Find where the given text appears and provide that cell's center as [x, y] coordinate. 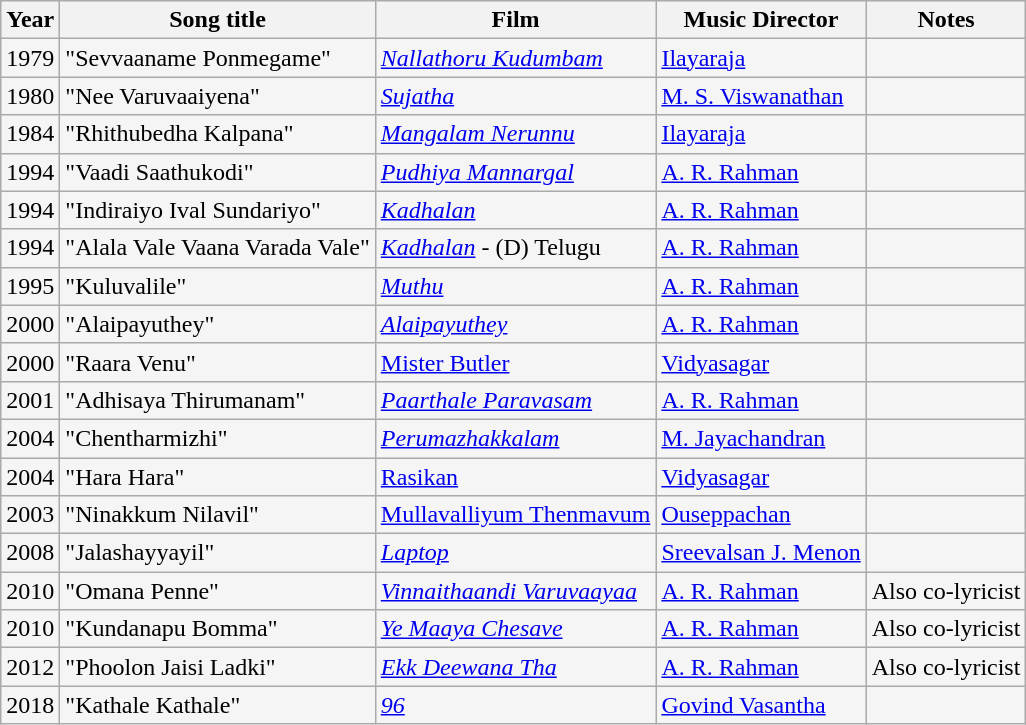
Govind Vasantha [761, 705]
Alaipayuthey [516, 324]
Pudhiya Mannargal [516, 172]
"Adhisaya Thirumanam" [218, 400]
1995 [30, 286]
"Sevvaaname Ponmegame" [218, 58]
Mullavalliyum Thenmavum [516, 515]
"Vaadi Saathukodi" [218, 172]
Ekk Deewana Tha [516, 667]
"Chentharmizhi" [218, 438]
Sujatha [516, 96]
Muthu [516, 286]
Song title [218, 20]
M. Jayachandran [761, 438]
Perumazhakkalam [516, 438]
1979 [30, 58]
Sreevalsan J. Menon [761, 553]
Year [30, 20]
2003 [30, 515]
Ouseppachan [761, 515]
Notes [946, 20]
Mangalam Nerunnu [516, 134]
"Jalashayyayil" [218, 553]
Kadhalan [516, 210]
"Raara Venu" [218, 362]
M. S. Viswanathan [761, 96]
"Kundanapu Bomma" [218, 629]
"Omana Penne" [218, 591]
2001 [30, 400]
"Kuluvalile" [218, 286]
"Alaipayuthey" [218, 324]
2018 [30, 705]
Vinnaithaandi Varuvaayaa [516, 591]
Laptop [516, 553]
1980 [30, 96]
Film [516, 20]
"Alala Vale Vaana Varada Vale" [218, 248]
Kadhalan - (D) Telugu [516, 248]
2008 [30, 553]
"Kathale Kathale" [218, 705]
"Nee Varuvaaiyena" [218, 96]
"Rhithubedha Kalpana" [218, 134]
"Hara Hara" [218, 477]
Nallathoru Kudumbam [516, 58]
Rasikan [516, 477]
"Phoolon Jaisi Ladki" [218, 667]
96 [516, 705]
"Indiraiyo Ival Sundariyo" [218, 210]
1984 [30, 134]
Music Director [761, 20]
"Ninakkum Nilavil" [218, 515]
Ye Maaya Chesave [516, 629]
Mister Butler [516, 362]
Paarthale Paravasam [516, 400]
2012 [30, 667]
